Search for the cell housing the specified text and yield its (X, Y) center coordinate. 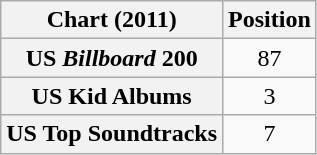
87 (270, 58)
US Billboard 200 (112, 58)
3 (270, 96)
7 (270, 134)
Position (270, 20)
Chart (2011) (112, 20)
US Kid Albums (112, 96)
US Top Soundtracks (112, 134)
